Search for the cell housing the specified text and yield its (x, y) center coordinate. 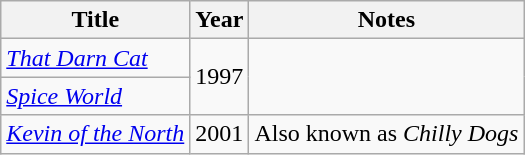
Notes (386, 20)
That Darn Cat (96, 58)
Title (96, 20)
Spice World (96, 96)
1997 (220, 77)
2001 (220, 134)
Kevin of the North (96, 134)
Also known as Chilly Dogs (386, 134)
Year (220, 20)
